Pinpoint the cell where the given text exists, returning its [x, y] midpoint coordinate. 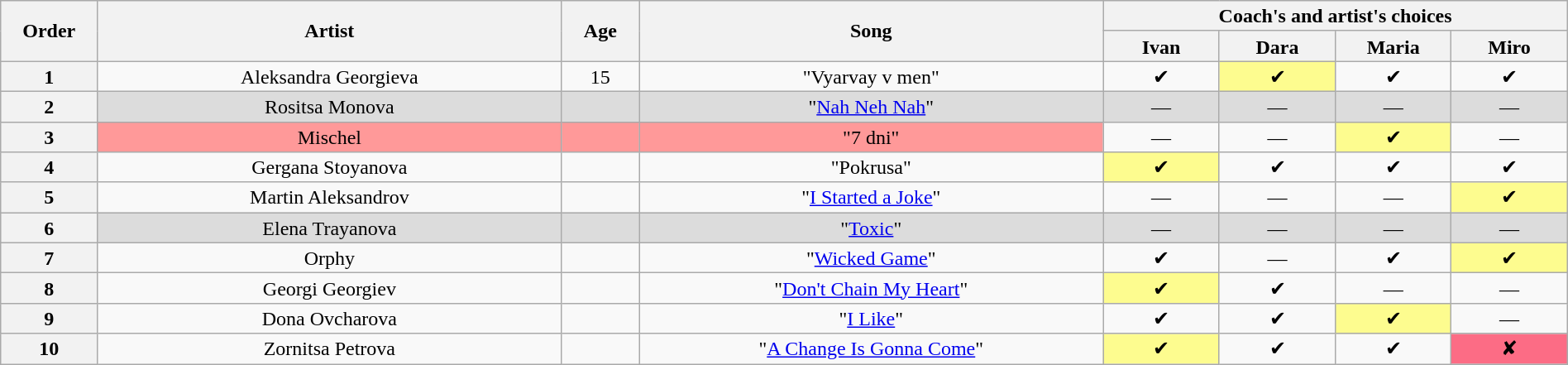
"A Change Is Gonna Come" [872, 349]
1 [50, 76]
"Vyarvay v men" [872, 76]
5 [50, 197]
Song [872, 31]
7 [50, 258]
10 [50, 349]
Martin Aleksandrov [329, 197]
"Nah Neh Nah" [872, 106]
3 [50, 137]
6 [50, 228]
Zornitsa Petrova [329, 349]
Mischel [329, 137]
Aleksandra Georgieva [329, 76]
"I Started a Joke" [872, 197]
9 [50, 318]
Dona Ovcharova [329, 318]
4 [50, 167]
Maria [1394, 46]
"7 dni" [872, 137]
Orphy [329, 258]
Miro [1509, 46]
Coach's and artist's choices [1335, 17]
"Toxic" [872, 228]
"I Like" [872, 318]
"Wicked Game" [872, 258]
Ivan [1161, 46]
"Don't Chain My Heart" [872, 288]
2 [50, 106]
Georgi Georgiev [329, 288]
Gergana Stoyanova [329, 167]
Elena Trayanova [329, 228]
Rositsa Monova [329, 106]
Age [600, 31]
Artist [329, 31]
Dara [1277, 46]
8 [50, 288]
"Pokrusa" [872, 167]
Order [50, 31]
✘ [1509, 349]
15 [600, 76]
